For the text-containing cell, return its midpoint in [x, y] coordinate format. 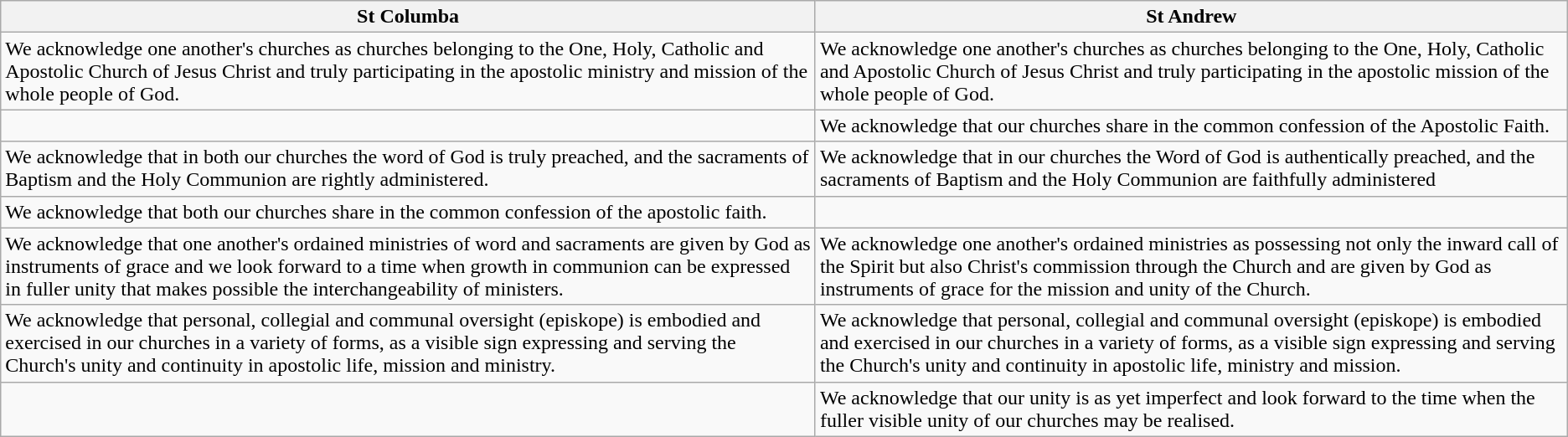
We acknowledge that our churches share in the common confession of the Apostolic Faith. [1191, 126]
St Andrew [1191, 17]
We acknowledge that our unity is as yet imperfect and look forward to the time when the fuller visible unity of our churches may be realised. [1191, 409]
We acknowledge that both our churches share in the common confession of the apostolic faith. [409, 212]
St Columba [409, 17]
